Locate the cell with the specified text and output its [x, y] center coordinate. 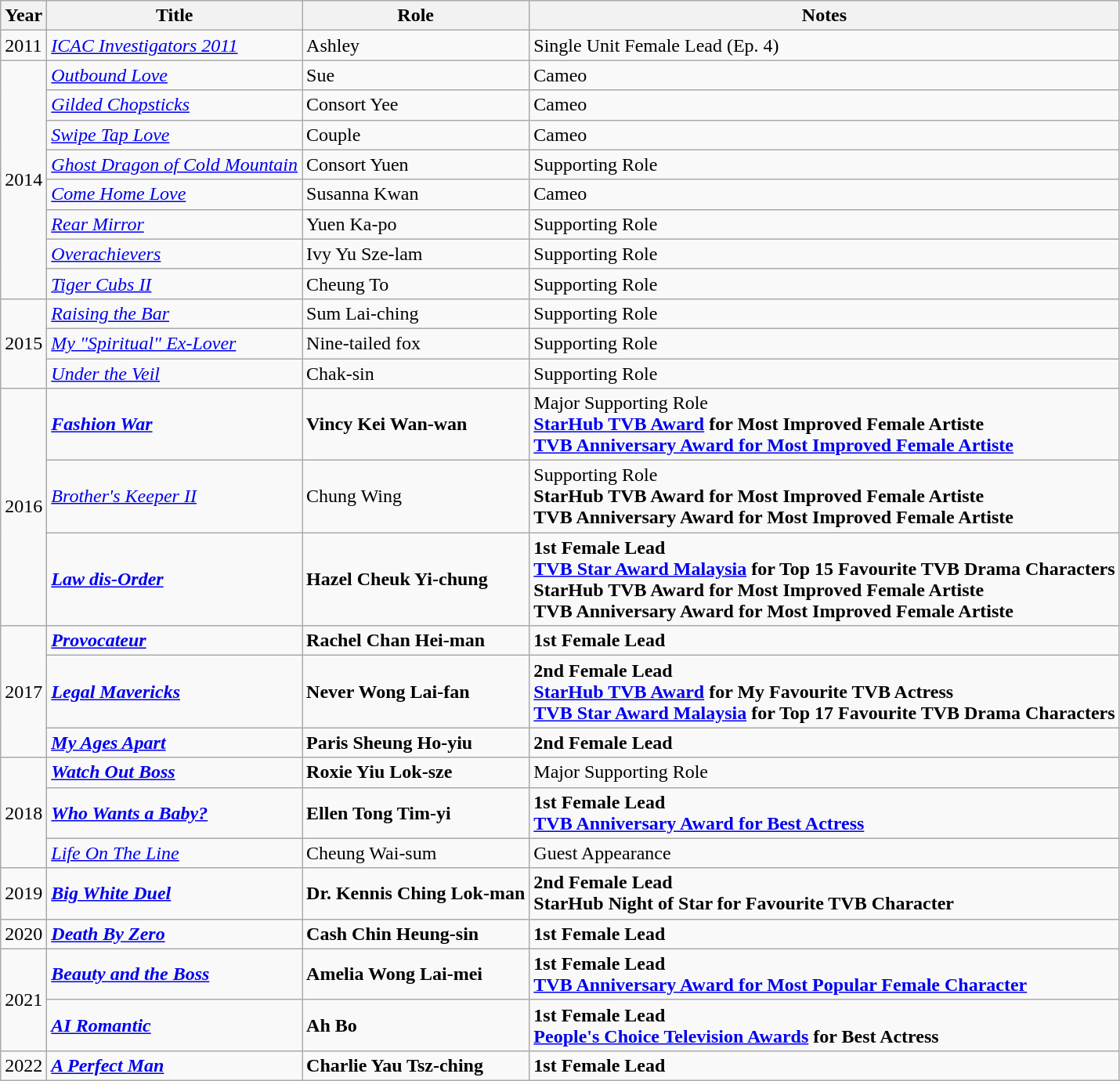
AI Romantic [175, 1025]
Beauty and the Boss [175, 974]
Overachievers [175, 254]
2020 [23, 934]
Major Supporting Role StarHub TVB Award for Most Improved Female ArtisteTVB Anniversary Award for Most Improved Female Artiste [824, 425]
2017 [23, 692]
2018 [23, 813]
2019 [23, 893]
My Ages Apart [175, 743]
Death By Zero [175, 934]
Raising the Bar [175, 313]
Cheung To [416, 284]
Dr. Kennis Ching Lok-man [416, 893]
Nine-tailed fox [416, 343]
Yuen Ka-po [416, 224]
Rear Mirror [175, 224]
Hazel Cheuk Yi-chung [416, 580]
Susanna Kwan [416, 194]
Title [175, 16]
Ellen Tong Tim-yi [416, 813]
Roxie Yiu Lok-sze [416, 772]
Chak-sin [416, 374]
1st Female Lead TVB Anniversary Award for Most Popular Female Character [824, 974]
Consort Yuen [416, 164]
Amelia Wong Lai-mei [416, 974]
Ah Bo [416, 1025]
Role [416, 16]
Gilded Chopsticks [175, 105]
Ashley [416, 45]
Major Supporting Role [824, 772]
Cheung Wai-sum [416, 853]
Watch Out Boss [175, 772]
Single Unit Female Lead (Ep. 4) [824, 45]
2nd Female Lead StarHub Night of Star for Favourite TVB Character [824, 893]
2011 [23, 45]
2016 [23, 508]
Charlie Yau Tsz-ching [416, 1065]
Chung Wing [416, 497]
Law dis-Order [175, 580]
Tiger Cubs II [175, 284]
Consort Yee [416, 105]
2nd Female Lead StarHub TVB Award for My Favourite TVB Actress TVB Star Award Malaysia for Top 17 Favourite TVB Drama Characters [824, 692]
1st Female Lead People's Choice Television Awards for Best Actress [824, 1025]
Come Home Love [175, 194]
Cash Chin Heung-sin [416, 934]
2022 [23, 1065]
Fashion War [175, 425]
Life On The Line [175, 853]
Sum Lai-ching [416, 313]
Notes [824, 16]
2014 [23, 179]
Legal Mavericks [175, 692]
Guest Appearance [824, 853]
Paris Sheung Ho-yiu [416, 743]
Provocateur [175, 641]
2021 [23, 1000]
Supporting Role StarHub TVB Award for Most Improved Female ArtisteTVB Anniversary Award for Most Improved Female Artiste [824, 497]
Who Wants a Baby? [175, 813]
Brother's Keeper II [175, 497]
Rachel Chan Hei-man [416, 641]
Big White Duel [175, 893]
Vincy Kei Wan-wan [416, 425]
My "Spiritual" Ex-Lover [175, 343]
Sue [416, 75]
Ghost Dragon of Cold Mountain [175, 164]
Swipe Tap Love [175, 135]
2nd Female Lead [824, 743]
Year [23, 16]
Never Wong Lai-fan [416, 692]
1st Female LeadTVB Anniversary Award for Best Actress [824, 813]
Under the Veil [175, 374]
ICAC Investigators 2011 [175, 45]
Ivy Yu Sze-lam [416, 254]
Couple [416, 135]
2015 [23, 343]
Outbound Love [175, 75]
A Perfect Man [175, 1065]
